Provide the [X, Y] coordinate of the cell's center where the given text is located.  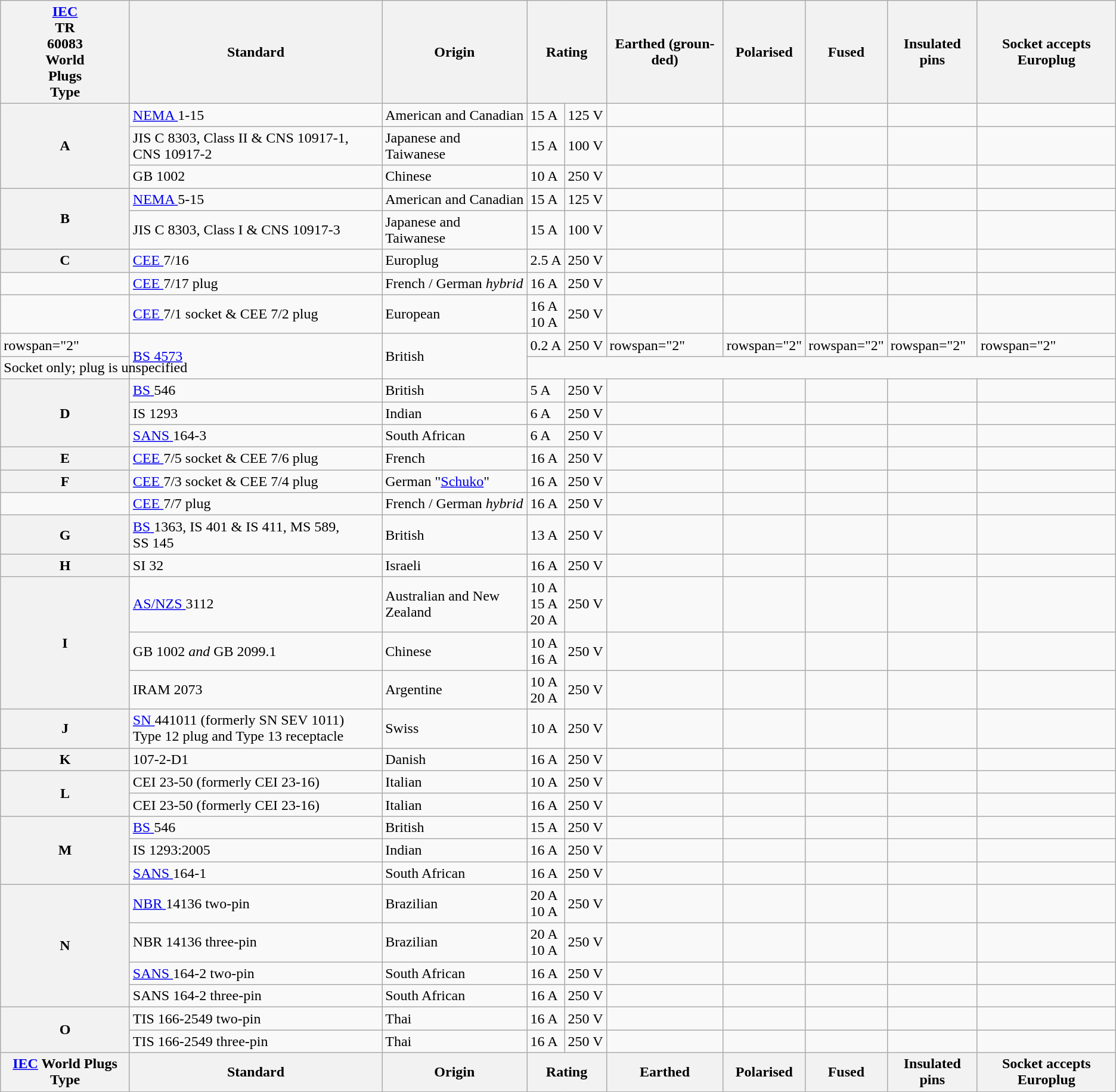
N [66, 946]
Socket only; plug is unspecified [191, 367]
French [454, 459]
M [66, 850]
NEMA 1-15 [255, 115]
B [66, 218]
BS 4573 [255, 356]
10 A16 A [546, 651]
Europlug [454, 261]
K [66, 759]
2.5 A [546, 261]
SI 32 [255, 565]
SANS 164-1 [255, 873]
10 A15 A20 A [546, 604]
NBR 14136 two-pin [255, 904]
GB 1002 [255, 177]
5 A [546, 390]
13 A [546, 534]
European [454, 314]
IECTR60083WorldPlugsType [66, 52]
10 A20 A [546, 689]
NEMA 5-15 [255, 199]
C [66, 261]
German "Schuko" [454, 481]
Danish [454, 759]
H [66, 565]
Israeli [454, 565]
JIS C 8303, Class II & CNS 10917-1, CNS 10917-2 [255, 146]
IS 1293 [255, 413]
SANS 164-2 three-pin [255, 996]
0.2 A [546, 345]
SANS 164-2 two-pin [255, 973]
TIS 166-2549 two-pin [255, 1019]
CEE 7/17 plug [255, 283]
Swiss [454, 729]
SANS 164-3 [255, 436]
J [66, 729]
SN 441011 (formerly SN SEV 1011)Type 12 plug and Type 13 receptacle [255, 729]
CEE 7/16 [255, 261]
F [66, 481]
NBR 14136 three-pin [255, 942]
O [66, 1030]
107-2-D1 [255, 759]
IRAM 2073 [255, 689]
Australian and New Zealand [454, 604]
A [66, 146]
TIS 166-2549 three-pin [255, 1041]
D [66, 413]
I [66, 643]
Argentine [454, 689]
IEC World Plugs Type [66, 1072]
16 A10 A [546, 314]
GB 1002 and GB 2099.1 [255, 651]
AS/NZS 3112 [255, 604]
L [66, 793]
IS 1293:2005 [255, 850]
BS 1363, IS 401 & IS 411, MS 589, SS 145 [255, 534]
CEE 7/7 plug [255, 504]
E [66, 459]
G [66, 534]
Earthed (groun­ded) [665, 52]
CEE 7/3 socket & CEE 7/4 plug [255, 481]
CEE 7/5 socket & CEE 7/6 plug [255, 459]
CEE 7/1 socket & CEE 7/2 plug [255, 314]
Earthed [665, 1072]
JIS C 8303, Class I & CNS 10917-3 [255, 230]
